Determine the (x, y) coordinate at the center of the cell enclosing the given text.  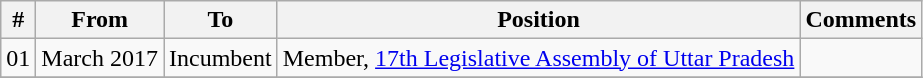
March 2017 (100, 58)
From (100, 20)
01 (18, 58)
Incumbent (221, 58)
Member, 17th Legislative Assembly of Uttar Pradesh (538, 58)
Comments (861, 20)
Position (538, 20)
To (221, 20)
# (18, 20)
